Provide the (x, y) coordinate of the cell's center where the given text is located.  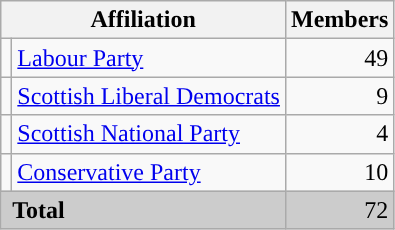
4 (339, 134)
Conservative Party (149, 172)
Labour Party (149, 58)
Total (144, 210)
10 (339, 172)
9 (339, 96)
Members (339, 20)
72 (339, 210)
Affiliation (144, 20)
49 (339, 58)
Scottish Liberal Democrats (149, 96)
Scottish National Party (149, 134)
